Extract the [X, Y] coordinate from the center of the cell holding the provided text.  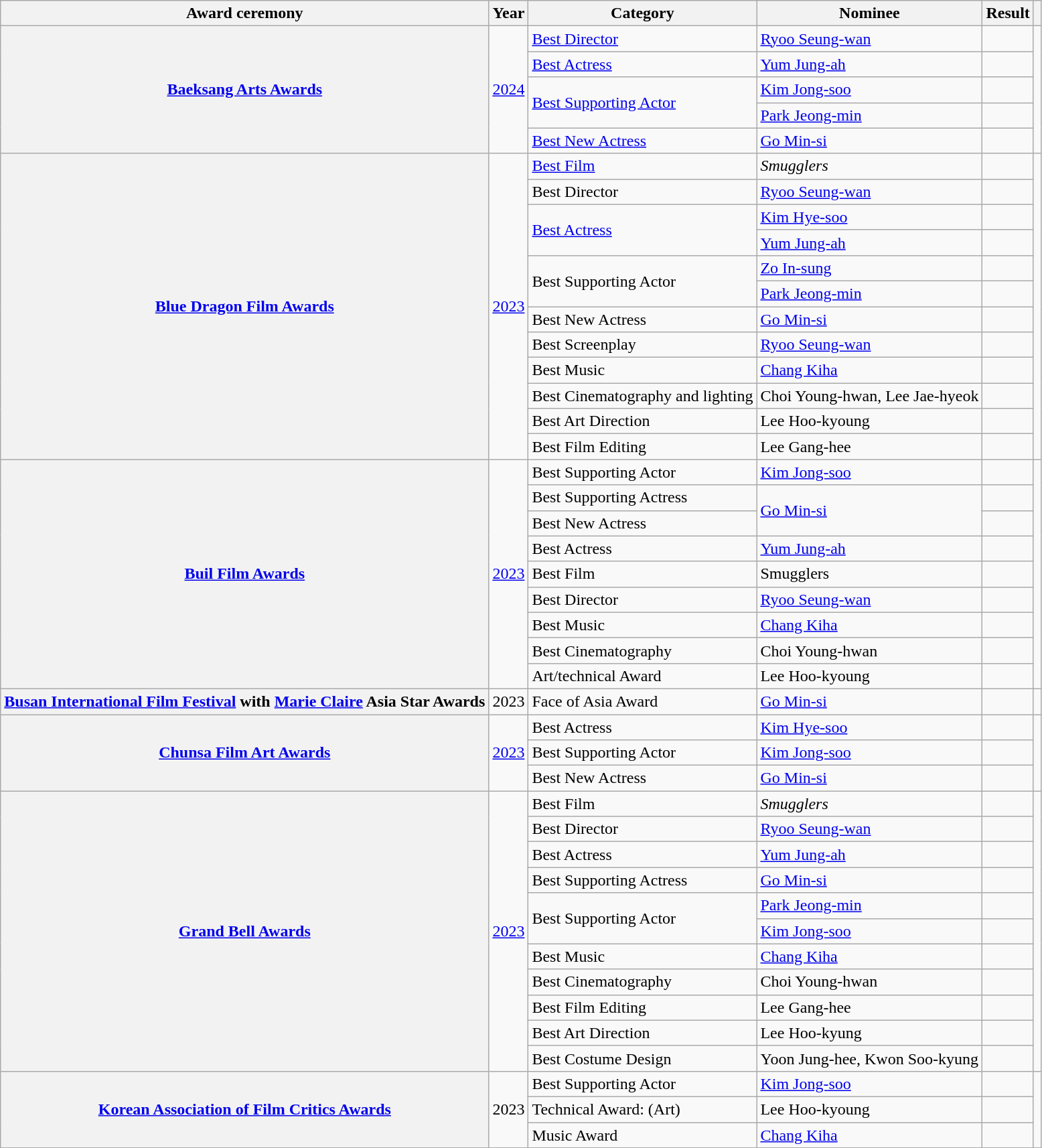
Award ceremony [245, 13]
Chunsa Film Art Awards [245, 752]
Blue Dragon Film Awards [245, 307]
Buil Film Awards [245, 575]
Busan International Film Festival with Marie Claire Asia Star Awards [245, 701]
Face of Asia Award [643, 701]
Music Award [643, 1135]
Yoon Jung-hee, Kwon Soo-kyung [869, 1058]
Category [643, 13]
Lee Hoo-kyung [869, 1033]
Best Screenplay [643, 345]
Baeksang Arts Awards [245, 90]
Result [1008, 13]
Year [509, 13]
Nominee [869, 13]
Art/technical Award [643, 676]
2024 [509, 90]
Best Costume Design [643, 1058]
Best Cinematography and lighting [643, 396]
Choi Young-hwan, Lee Jae-hyeok [869, 396]
Technical Award: (Art) [643, 1109]
Korean Association of Film Critics Awards [245, 1109]
Grand Bell Awards [245, 931]
Zo In-sung [869, 268]
